From the cell containing the given text, extract its center point as (X, Y) coordinate. 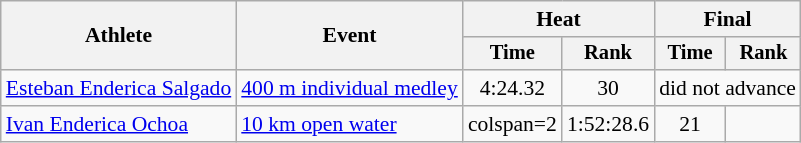
Final (728, 19)
30 (608, 88)
400 m individual medley (350, 88)
Esteban Enderica Salgado (119, 88)
Event (350, 36)
Ivan Enderica Ochoa (119, 124)
Athlete (119, 36)
4:24.32 (512, 88)
10 km open water (350, 124)
1:52:28.6 (608, 124)
Heat (558, 19)
21 (690, 124)
colspan=2 (512, 124)
did not advance (728, 88)
